Capture the cell that displays the provided text and extract its [x, y] central coordinate. 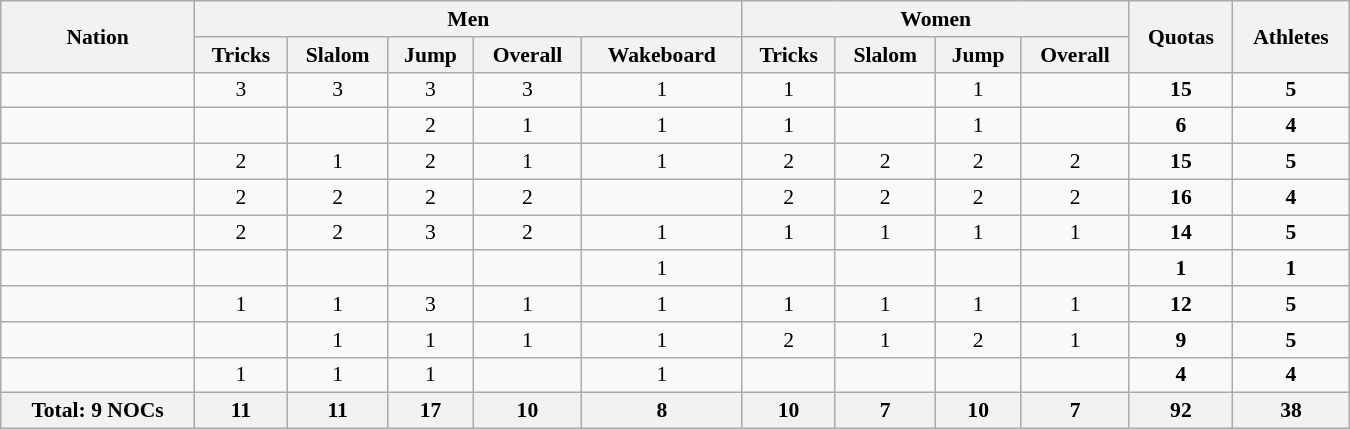
16 [1180, 197]
Women [936, 19]
Nation [98, 36]
38 [1292, 411]
8 [662, 411]
Athletes [1292, 36]
12 [1180, 304]
92 [1180, 411]
Wakeboard [662, 55]
Quotas [1180, 36]
9 [1180, 340]
17 [431, 411]
14 [1180, 233]
6 [1180, 126]
Men [468, 19]
Total: 9 NOCs [98, 411]
